Search for the cell housing the specified text and yield its (X, Y) center coordinate. 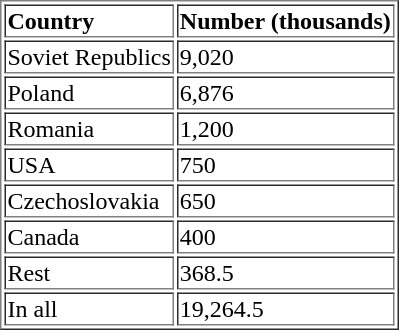
Rest (88, 272)
1,200 (286, 128)
USA (88, 164)
19,264.5 (286, 308)
Romania (88, 128)
Poland (88, 92)
Czechoslovakia (88, 200)
Soviet Republics (88, 56)
750 (286, 164)
650 (286, 200)
Number (thousands) (286, 20)
400 (286, 236)
In all (88, 308)
9,020 (286, 56)
Canada (88, 236)
368.5 (286, 272)
Country (88, 20)
6,876 (286, 92)
